Return (x, y) of the center of cell containing provided text 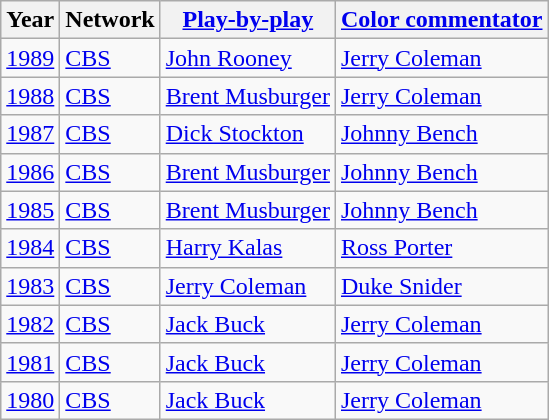
Network (110, 20)
1986 (30, 172)
1984 (30, 248)
1989 (30, 58)
1988 (30, 96)
1982 (30, 324)
1980 (30, 400)
Color commentator (442, 20)
1983 (30, 286)
1985 (30, 210)
John Rooney (248, 58)
1987 (30, 134)
Harry Kalas (248, 248)
1981 (30, 362)
Duke Snider (442, 286)
Ross Porter (442, 248)
Year (30, 20)
Play-by-play (248, 20)
Dick Stockton (248, 134)
